Provide the [x, y] coordinate of the cell's center where the given text is located.  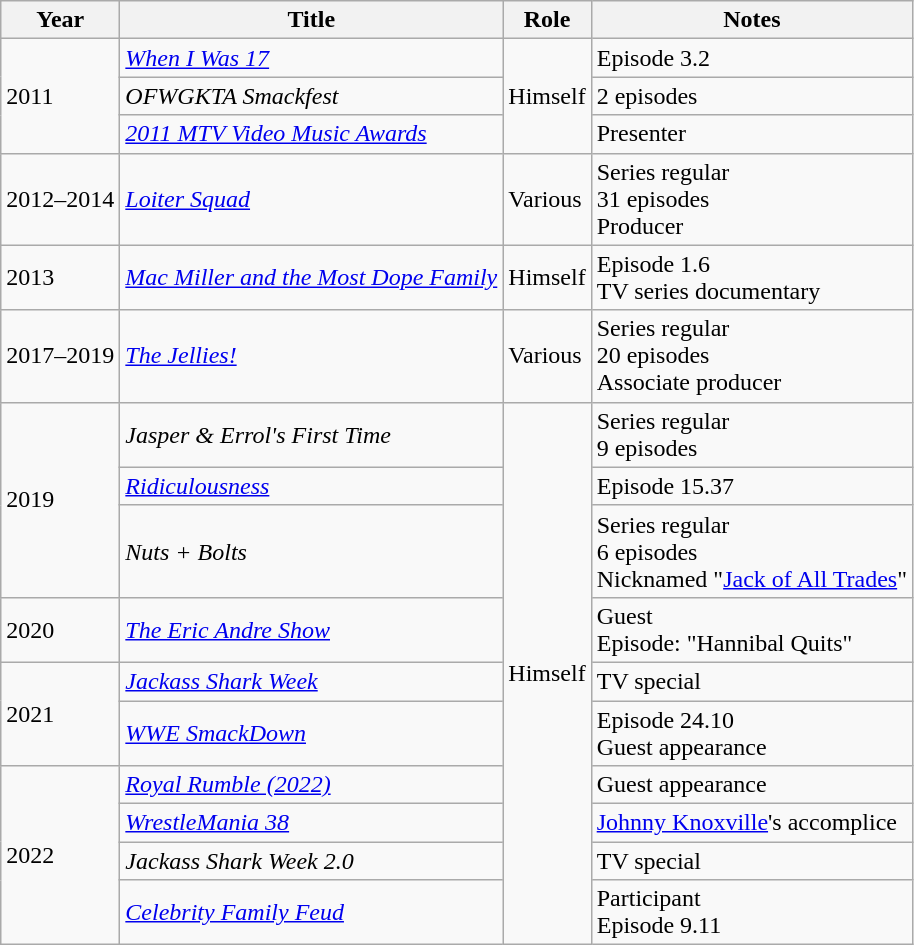
The Jellies! [312, 356]
Mac Miller and the Most Dope Family [312, 278]
2022 [60, 856]
2017–2019 [60, 356]
Celebrity Family Feud [312, 912]
Jasper & Errol's First Time [312, 434]
Episode 3.2 [752, 58]
Loiter Squad [312, 199]
Jackass Shark Week 2.0 [312, 861]
2019 [60, 500]
2011 [60, 96]
Johnny Knoxville's accomplice [752, 823]
Nuts + Bolts [312, 551]
2011 MTV Video Music Awards [312, 134]
OFWGKTA Smackfest [312, 96]
ParticipantEpisode 9.11 [752, 912]
Jackass Shark Week [312, 681]
Series regular9 episodes [752, 434]
Episode 1.6TV series documentary [752, 278]
Ridiculousness [312, 486]
Role [547, 20]
Presenter [752, 134]
2013 [60, 278]
The Eric Andre Show [312, 630]
2012–2014 [60, 199]
Episode 24.10Guest appearance [752, 732]
Guest appearance [752, 785]
Notes [752, 20]
When I Was 17 [312, 58]
Episode 15.37 [752, 486]
2 episodes [752, 96]
GuestEpisode: "Hannibal Quits" [752, 630]
Title [312, 20]
Series regular20 episodesAssociate producer [752, 356]
Royal Rumble (2022) [312, 785]
Year [60, 20]
Series regular6 episodesNicknamed "Jack of All Trades" [752, 551]
WWE SmackDown [312, 732]
2021 [60, 714]
Series regular31 episodesProducer [752, 199]
WrestleMania 38 [312, 823]
2020 [60, 630]
